For the text-containing cell, return its midpoint in [x, y] coordinate format. 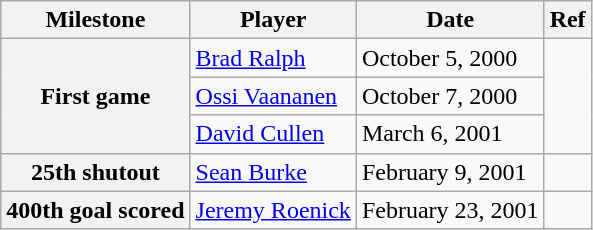
March 6, 2001 [450, 134]
400th goal scored [96, 210]
First game [96, 96]
Brad Ralph [273, 58]
February 23, 2001 [450, 210]
Milestone [96, 20]
Sean Burke [273, 172]
October 7, 2000 [450, 96]
October 5, 2000 [450, 58]
Ref [568, 20]
Date [450, 20]
Ossi Vaananen [273, 96]
February 9, 2001 [450, 172]
David Cullen [273, 134]
Jeremy Roenick [273, 210]
25th shutout [96, 172]
Player [273, 20]
